Detect which cell encompasses the target text, then output its (x, y) center coordinate. 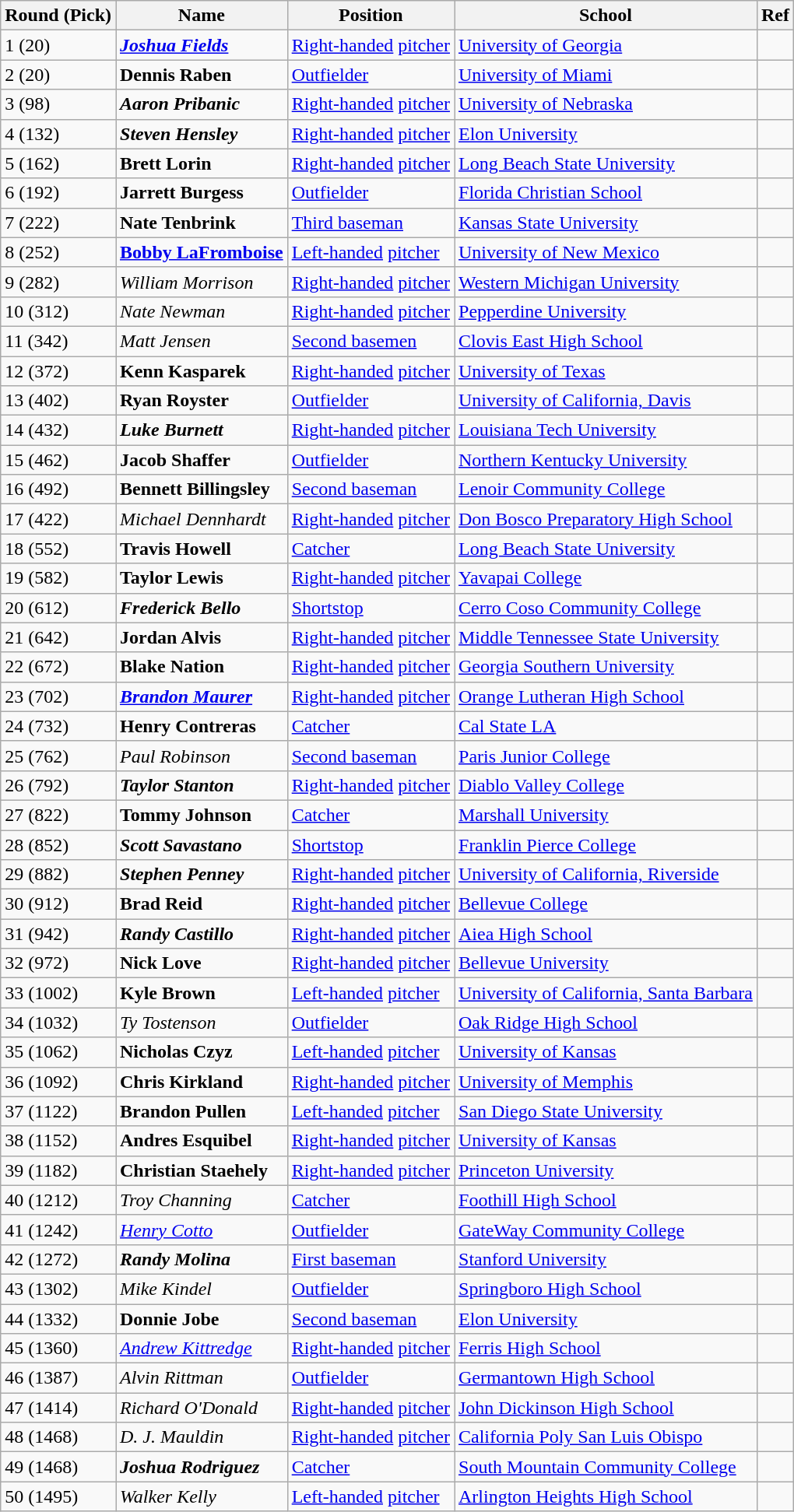
Donnie Jobe (201, 1319)
Randy Molina (201, 1259)
Florida Christian School (606, 193)
24 (732) (58, 726)
20 (612) (58, 608)
40 (1212) (58, 1200)
Stanford University (606, 1259)
University of Nebraska (606, 104)
Northern Kentucky University (606, 460)
Name (201, 16)
University of California, Santa Barbara (606, 993)
Mike Kindel (201, 1289)
2 (20) (58, 75)
Round (Pick) (58, 16)
D. J. Mauldin (201, 1437)
46 (1387) (58, 1378)
Henry Contreras (201, 726)
Nate Tenbrink (201, 223)
50 (1495) (58, 1496)
42 (1272) (58, 1259)
35 (1062) (58, 1052)
3 (98) (58, 104)
39 (1182) (58, 1170)
First baseman (371, 1259)
Bellevue College (606, 904)
33 (1002) (58, 993)
Matt Jensen (201, 341)
Lenoir Community College (606, 489)
Andrew Kittredge (201, 1349)
Walker Kelly (201, 1496)
Springboro High School (606, 1289)
43 (1302) (58, 1289)
Taylor Stanton (201, 785)
41 (1242) (58, 1230)
California Poly San Luis Obispo (606, 1437)
Foothill High School (606, 1200)
Aaron Pribanic (201, 104)
Don Bosco Preparatory High School (606, 519)
12 (372) (58, 371)
Louisiana Tech University (606, 430)
Frederick Bello (201, 608)
19 (582) (58, 578)
30 (912) (58, 904)
32 (972) (58, 963)
Brett Lorin (201, 163)
Yavapai College (606, 578)
William Morrison (201, 282)
San Diego State University (606, 1111)
Scott Savastano (201, 844)
GateWay Community College (606, 1230)
Bobby LaFromboise (201, 252)
45 (1360) (58, 1349)
Jacob Shaffer (201, 460)
8 (252) (58, 252)
7 (222) (58, 223)
Troy Channing (201, 1200)
University of California, Riverside (606, 875)
Dennis Raben (201, 75)
14 (432) (58, 430)
9 (282) (58, 282)
25 (762) (58, 756)
Alvin Rittman (201, 1378)
School (606, 16)
Luke Burnett (201, 430)
38 (1152) (58, 1141)
6 (192) (58, 193)
Kyle Brown (201, 993)
Ref (775, 16)
Orange Lutheran High School (606, 696)
Ferris High School (606, 1349)
Stephen Penney (201, 875)
Tommy Johnson (201, 815)
Germantown High School (606, 1378)
31 (942) (58, 934)
Richard O'Donald (201, 1408)
5 (162) (58, 163)
University of New Mexico (606, 252)
Ryan Royster (201, 401)
18 (552) (58, 549)
44 (1332) (58, 1319)
Nick Love (201, 963)
Jarrett Burgess (201, 193)
Middle Tennessee State University (606, 637)
48 (1468) (58, 1437)
Brandon Pullen (201, 1111)
21 (642) (58, 637)
22 (672) (58, 667)
Andres Esquibel (201, 1141)
49 (1468) (58, 1467)
11 (342) (58, 341)
Third baseman (371, 223)
Nicholas Czyz (201, 1052)
Position (371, 16)
Taylor Lewis (201, 578)
University of Texas (606, 371)
Pepperdine University (606, 311)
Princeton University (606, 1170)
Kenn Kasparek (201, 371)
Clovis East High School (606, 341)
Franklin Pierce College (606, 844)
University of Memphis (606, 1082)
South Mountain Community College (606, 1467)
University of Miami (606, 75)
John Dickinson High School (606, 1408)
Cerro Coso Community College (606, 608)
University of California, Davis (606, 401)
Travis Howell (201, 549)
Marshall University (606, 815)
Brandon Maurer (201, 696)
Joshua Rodriguez (201, 1467)
Bennett Billingsley (201, 489)
13 (402) (58, 401)
Cal State LA (606, 726)
10 (312) (58, 311)
29 (882) (58, 875)
1 (20) (58, 45)
Kansas State University (606, 223)
26 (792) (58, 785)
Georgia Southern University (606, 667)
15 (462) (58, 460)
34 (1032) (58, 1023)
Jordan Alvis (201, 637)
Blake Nation (201, 667)
4 (132) (58, 134)
Michael Dennhardt (201, 519)
University of Georgia (606, 45)
Christian Staehely (201, 1170)
Aiea High School (606, 934)
Randy Castillo (201, 934)
Western Michigan University (606, 282)
Diablo Valley College (606, 785)
Steven Hensley (201, 134)
37 (1122) (58, 1111)
Paris Junior College (606, 756)
17 (422) (58, 519)
Paul Robinson (201, 756)
Bellevue University (606, 963)
16 (492) (58, 489)
36 (1092) (58, 1082)
28 (852) (58, 844)
47 (1414) (58, 1408)
Arlington Heights High School (606, 1496)
Ty Tostenson (201, 1023)
23 (702) (58, 696)
27 (822) (58, 815)
Nate Newman (201, 311)
Henry Cotto (201, 1230)
Oak Ridge High School (606, 1023)
Joshua Fields (201, 45)
Second basemen (371, 341)
Chris Kirkland (201, 1082)
Brad Reid (201, 904)
